Return the [X, Y] coordinate for the center point of the cell that contains the specified text.  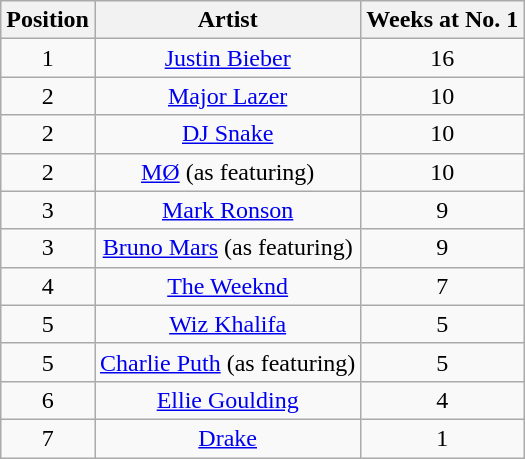
Position [48, 20]
6 [48, 400]
Artist [227, 20]
Justin Bieber [227, 58]
Mark Ronson [227, 210]
MØ (as featuring) [227, 172]
16 [442, 58]
Wiz Khalifa [227, 324]
The Weeknd [227, 286]
Drake [227, 438]
Charlie Puth (as featuring) [227, 362]
Weeks at No. 1 [442, 20]
Ellie Goulding [227, 400]
DJ Snake [227, 134]
Major Lazer [227, 96]
Bruno Mars (as featuring) [227, 248]
